Identify which cell holds the provided text, then report its (X, Y) central coordinate. 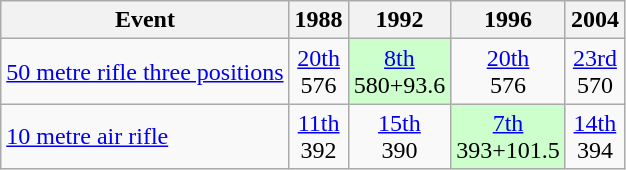
8th580+93.6 (400, 72)
1992 (400, 20)
50 metre rifle three positions (145, 72)
15th390 (400, 136)
14th394 (594, 136)
2004 (594, 20)
10 metre air rifle (145, 136)
7th393+101.5 (508, 136)
23rd570 (594, 72)
1988 (318, 20)
1996 (508, 20)
Event (145, 20)
11th392 (318, 136)
